Output the [X, Y] coordinate of the center of the cell containing the given text.  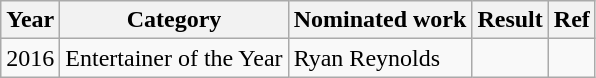
Ryan Reynolds [380, 58]
2016 [30, 58]
Category [174, 20]
Entertainer of the Year [174, 58]
Nominated work [380, 20]
Year [30, 20]
Ref [572, 20]
Result [510, 20]
